Identify which cell holds the provided text, then report its [x, y] central coordinate. 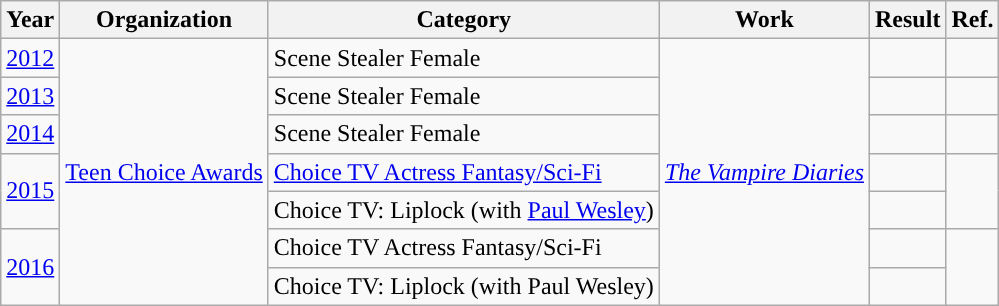
Work [764, 20]
Teen Choice Awards [164, 172]
2016 [30, 267]
Organization [164, 20]
2015 [30, 191]
Ref. [972, 20]
2012 [30, 58]
Category [464, 20]
The Vampire Diaries [764, 172]
Year [30, 20]
2013 [30, 96]
Result [908, 20]
2014 [30, 134]
